Locate the cell with the specified text and output its [x, y] center coordinate. 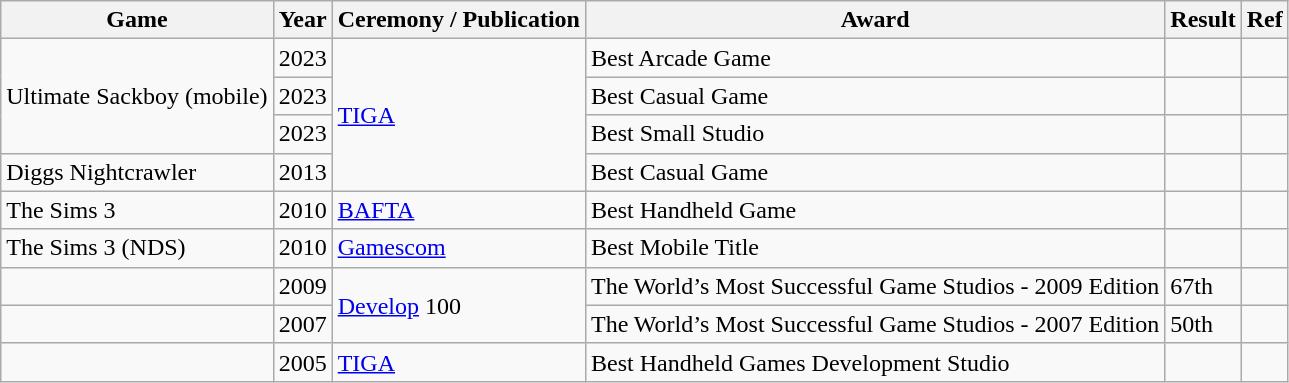
2005 [302, 362]
50th [1203, 324]
The Sims 3 [137, 210]
67th [1203, 286]
Ultimate Sackboy (mobile) [137, 96]
Develop 100 [458, 305]
The World’s Most Successful Game Studios - 2007 Edition [874, 324]
Award [874, 20]
Best Handheld Game [874, 210]
Game [137, 20]
BAFTA [458, 210]
Best Arcade Game [874, 58]
Best Handheld Games Development Studio [874, 362]
Best Mobile Title [874, 248]
Gamescom [458, 248]
2009 [302, 286]
2013 [302, 172]
Ceremony / Publication [458, 20]
Year [302, 20]
Best Small Studio [874, 134]
Ref [1264, 20]
The Sims 3 (NDS) [137, 248]
The World’s Most Successful Game Studios - 2009 Edition [874, 286]
2007 [302, 324]
Result [1203, 20]
Diggs Nightcrawler [137, 172]
